Provide the (X, Y) coordinate of the cell's center where the given text is located.  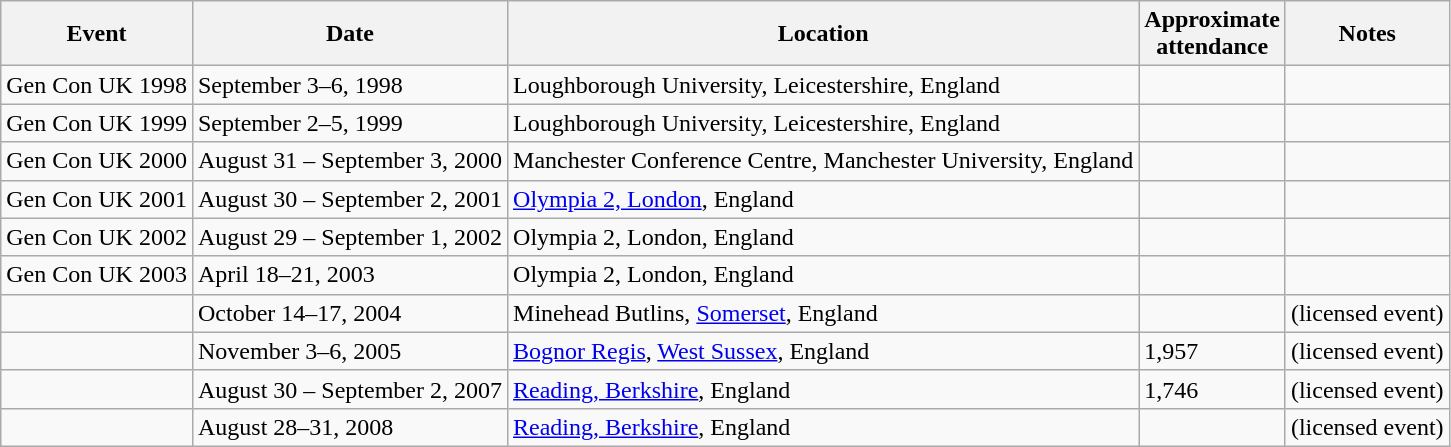
August 30 – September 2, 2001 (350, 199)
1,746 (1212, 389)
August 29 – September 1, 2002 (350, 237)
Date (350, 34)
April 18–21, 2003 (350, 275)
Gen Con UK 2002 (97, 237)
August 28–31, 2008 (350, 427)
August 30 – September 2, 2007 (350, 389)
Manchester Conference Centre, Manchester University, England (824, 161)
Location (824, 34)
Gen Con UK 2001 (97, 199)
Gen Con UK 1999 (97, 123)
Gen Con UK 2000 (97, 161)
Notes (1367, 34)
Approximateattendance (1212, 34)
Gen Con UK 2003 (97, 275)
Bognor Regis, West Sussex, England (824, 351)
Event (97, 34)
November 3–6, 2005 (350, 351)
Minehead Butlins, Somerset, England (824, 313)
September 3–6, 1998 (350, 85)
October 14–17, 2004 (350, 313)
August 31 – September 3, 2000 (350, 161)
Gen Con UK 1998 (97, 85)
September 2–5, 1999 (350, 123)
1,957 (1212, 351)
